Capture the cell that displays the provided text and extract its (x, y) central coordinate. 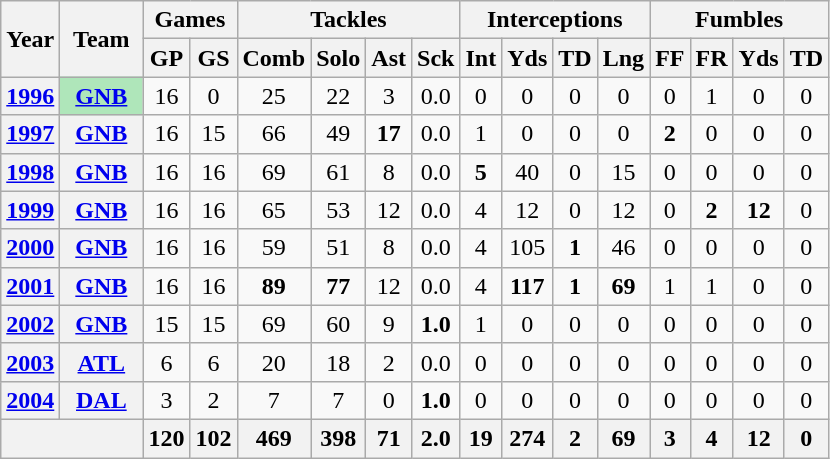
117 (528, 286)
71 (389, 438)
Fumbles (740, 20)
1999 (30, 210)
46 (623, 248)
GS (214, 58)
5 (481, 172)
2.0 (436, 438)
469 (274, 438)
Ast (389, 58)
120 (166, 438)
61 (338, 172)
60 (338, 324)
Int (481, 58)
65 (274, 210)
9 (389, 324)
22 (338, 96)
2004 (30, 400)
40 (528, 172)
Solo (338, 58)
2001 (30, 286)
GP (166, 58)
Games (190, 20)
18 (338, 362)
77 (338, 286)
FR (712, 58)
1997 (30, 134)
FF (670, 58)
Year (30, 39)
53 (338, 210)
49 (338, 134)
1996 (30, 96)
105 (528, 248)
2000 (30, 248)
66 (274, 134)
DAL (102, 400)
Comb (274, 58)
Interceptions (555, 20)
19 (481, 438)
2003 (30, 362)
2002 (30, 324)
102 (214, 438)
Sck (436, 58)
59 (274, 248)
274 (528, 438)
51 (338, 248)
1998 (30, 172)
Team (102, 39)
20 (274, 362)
89 (274, 286)
17 (389, 134)
25 (274, 96)
398 (338, 438)
Tackles (348, 20)
Lng (623, 58)
ATL (102, 362)
